Find where the given text appears and provide that cell's center as [x, y] coordinate. 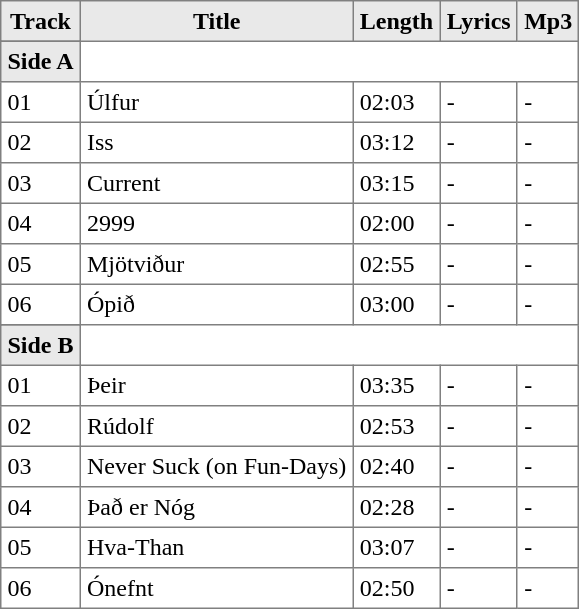
Current [216, 183]
Title [216, 21]
Úlfur [216, 102]
02:50 [396, 588]
Þeir [216, 385]
02:03 [396, 102]
2999 [216, 223]
02:28 [396, 507]
Ónefnt [216, 588]
Track [41, 21]
Never Suck (on Fun-Days) [216, 466]
Ópið [216, 304]
03:00 [396, 304]
Length [396, 21]
Rúdolf [216, 426]
Iss [216, 142]
Side B [41, 345]
03:07 [396, 547]
03:12 [396, 142]
Það er Nóg [216, 507]
02:40 [396, 466]
Mjötviður [216, 264]
Lyrics [479, 21]
03:35 [396, 385]
Side A [41, 61]
02:00 [396, 223]
02:53 [396, 426]
Hva-Than [216, 547]
Mp3 [548, 21]
02:55 [396, 264]
03:15 [396, 183]
